Extract the (x, y) coordinate from the center of the cell holding the provided text.  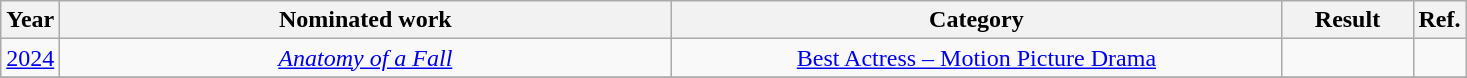
Anatomy of a Fall (366, 58)
Ref. (1440, 20)
Best Actress – Motion Picture Drama (976, 58)
Result (1348, 20)
Nominated work (366, 20)
2024 (30, 58)
Category (976, 20)
Year (30, 20)
